Scan for the cell matching the given text and deliver its (X, Y) coordinate at center. 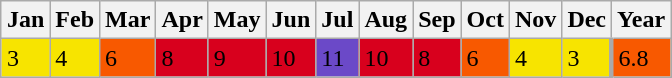
May (237, 20)
Jun (291, 20)
Apr (182, 20)
Oct (485, 20)
Jul (338, 20)
Feb (75, 20)
Sep (437, 20)
Mar (128, 20)
Nov (535, 20)
Aug (386, 20)
Jan (25, 20)
9 (237, 58)
Dec (587, 20)
6.8 (642, 58)
Year (642, 20)
11 (338, 58)
